Capture the cell that displays the provided text and extract its (X, Y) central coordinate. 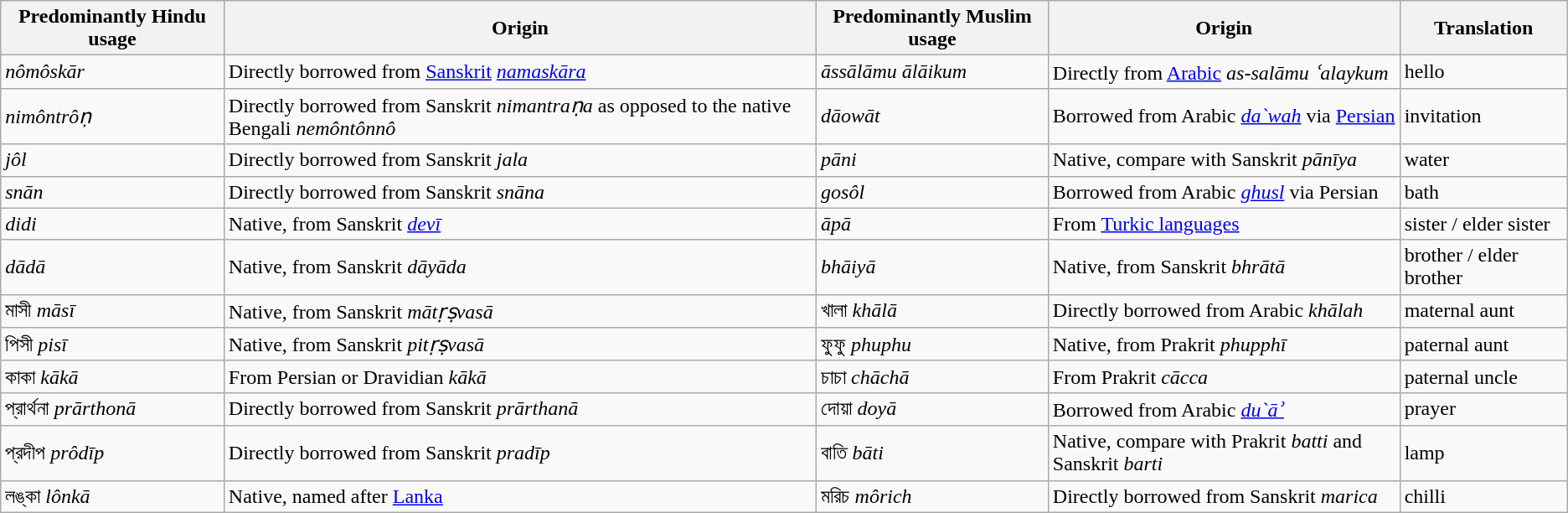
didi (112, 224)
Directly borrowed from Sanskrit jala (519, 160)
Native, from Sanskrit bhrātā (1224, 267)
āssālāmu ālāikum (933, 72)
Directly borrowed from Sanskrit nimantraṇa as opposed to the native Bengali nemôntônnô (519, 116)
chilli (1483, 496)
Directly borrowed from Sanskrit pradīp (519, 453)
Directly from Arabic as-salāmu ʿalaykum (1224, 72)
snān (112, 192)
bhāiyā (933, 267)
প্রদীপ prôdīp (112, 453)
bath (1483, 192)
Translation (1483, 28)
hello (1483, 72)
Native, from Sanskrit devī (519, 224)
পিসী pisī (112, 345)
gosôl (933, 192)
Native, from Prakrit phupphī (1224, 345)
dādā (112, 267)
paternal uncle (1483, 376)
Native, from Sanskrit mātṛṣvasā (519, 311)
brother / elder brother (1483, 267)
dāowāt (933, 116)
From Turkic languages (1224, 224)
Borrowed from Arabic du`āʾ (1224, 409)
দোয়া doyā (933, 409)
āpā (933, 224)
lamp (1483, 453)
nimôntrôṇ (112, 116)
Native, compare with Sanskrit pānīya (1224, 160)
Borrowed from Arabic da`wah via Persian (1224, 116)
Predominantly Hindu usage (112, 28)
sister / elder sister (1483, 224)
কাকা kākā (112, 376)
prayer (1483, 409)
pāni (933, 160)
বাতি bāti (933, 453)
Predominantly Muslim usage (933, 28)
Directly borrowed from Sanskrit prārthanā (519, 409)
jôl (112, 160)
মাসী māsī (112, 311)
Directly borrowed from Sanskrit namaskāra (519, 72)
খালা khālā (933, 311)
প্রার্থনা prārthonā (112, 409)
Native, named after Lanka (519, 496)
Native, from Sanskrit pitṛṣvasā (519, 345)
Directly borrowed from Sanskrit snāna (519, 192)
From Prakrit cācca (1224, 376)
Native, from Sanskrit dāyāda (519, 267)
চাচা chāchā (933, 376)
Native, compare with Prakrit batti and Sanskrit barti (1224, 453)
maternal aunt (1483, 311)
মরিচ môrich (933, 496)
Borrowed from Arabic ghusl via Persian (1224, 192)
ফুফু phuphu (933, 345)
water (1483, 160)
nômôskār (112, 72)
From Persian or Dravidian kākā (519, 376)
Directly borrowed from Sanskrit marica (1224, 496)
লঙ্কা lônkā (112, 496)
paternal aunt (1483, 345)
invitation (1483, 116)
Directly borrowed from Arabic khālah (1224, 311)
